From the cell containing the given text, extract its center point as (x, y) coordinate. 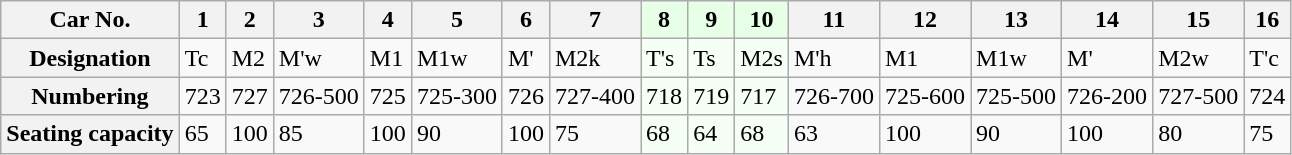
726 (526, 96)
11 (834, 20)
5 (456, 20)
726-700 (834, 96)
16 (1268, 20)
15 (1198, 20)
M2s (762, 58)
M2k (594, 58)
M2w (1198, 58)
727-400 (594, 96)
723 (202, 96)
64 (712, 134)
718 (664, 96)
14 (1108, 20)
Seating capacity (90, 134)
727-500 (1198, 96)
63 (834, 134)
725 (388, 96)
8 (664, 20)
727 (250, 96)
13 (1016, 20)
724 (1268, 96)
725-300 (456, 96)
Tc (202, 58)
Numbering (90, 96)
T's (664, 58)
M'w (318, 58)
65 (202, 134)
M2 (250, 58)
Ts (712, 58)
725-600 (924, 96)
12 (924, 20)
M'h (834, 58)
80 (1198, 134)
2 (250, 20)
Designation (90, 58)
717 (762, 96)
725-500 (1016, 96)
6 (526, 20)
719 (712, 96)
4 (388, 20)
9 (712, 20)
T'c (1268, 58)
10 (762, 20)
85 (318, 134)
726-500 (318, 96)
7 (594, 20)
726-200 (1108, 96)
Car No. (90, 20)
1 (202, 20)
3 (318, 20)
